Provide the (x, y) coordinate of the cell's center where the given text is located.  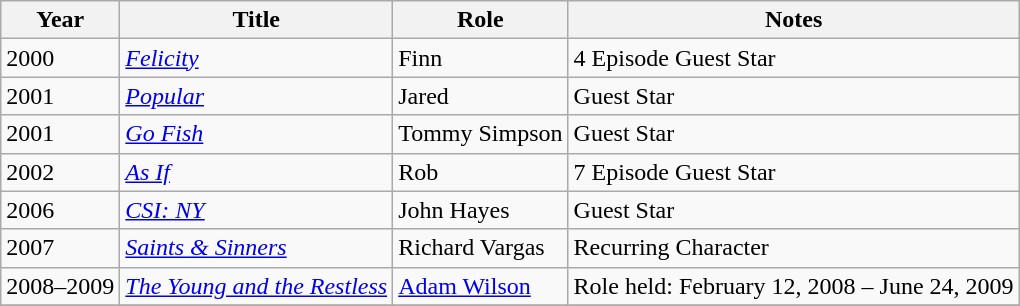
Felicity (256, 58)
Role held: February 12, 2008 – June 24, 2009 (794, 286)
2000 (60, 58)
2007 (60, 248)
Recurring Character (794, 248)
CSI: NY (256, 210)
As If (256, 172)
Richard Vargas (480, 248)
Finn (480, 58)
2002 (60, 172)
4 Episode Guest Star (794, 58)
Popular (256, 96)
John Hayes (480, 210)
Title (256, 20)
Go Fish (256, 134)
Notes (794, 20)
Year (60, 20)
Tommy Simpson (480, 134)
2006 (60, 210)
2008–2009 (60, 286)
Saints & Sinners (256, 248)
Rob (480, 172)
Adam Wilson (480, 286)
Role (480, 20)
Jared (480, 96)
The Young and the Restless (256, 286)
7 Episode Guest Star (794, 172)
